Locate the cell with the specified text and output its (X, Y) center coordinate. 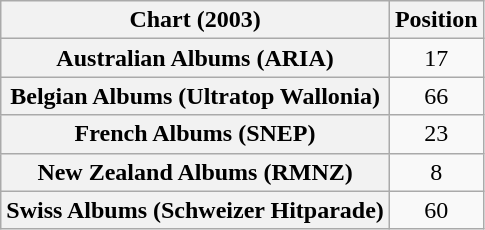
17 (436, 58)
8 (436, 172)
60 (436, 210)
66 (436, 96)
French Albums (SNEP) (196, 134)
Swiss Albums (Schweizer Hitparade) (196, 210)
Australian Albums (ARIA) (196, 58)
New Zealand Albums (RMNZ) (196, 172)
Chart (2003) (196, 20)
23 (436, 134)
Belgian Albums (Ultratop Wallonia) (196, 96)
Position (436, 20)
